For the text-containing cell, return its midpoint in [X, Y] coordinate format. 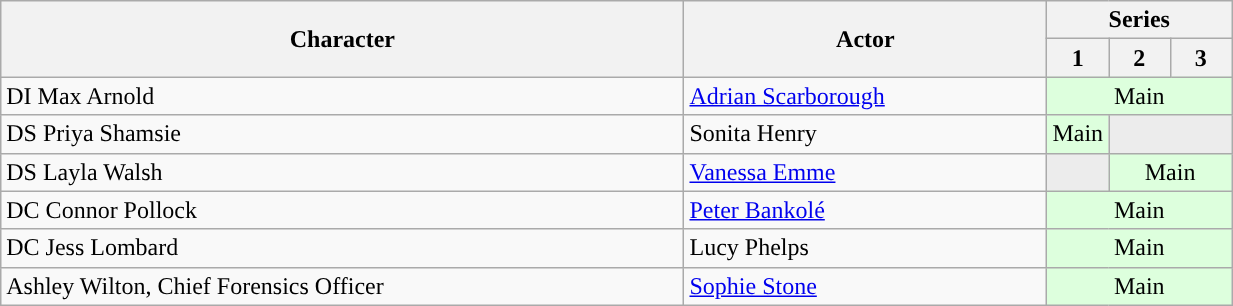
Peter Bankolé [866, 210]
Adrian Scarborough [866, 96]
Character [342, 39]
Ashley Wilton, Chief Forensics Officer [342, 286]
Sophie Stone [866, 286]
DC Jess Lombard [342, 248]
2 [1140, 58]
Sonita Henry [866, 134]
Vanessa Emme [866, 172]
3 [1201, 58]
Actor [866, 39]
DS Layla Walsh [342, 172]
DC Connor Pollock [342, 210]
DS Priya Shamsie [342, 134]
1 [1078, 58]
Series [1140, 20]
DI Max Arnold [342, 96]
Lucy Phelps [866, 248]
